Determine the [X, Y] coordinate at the center of the cell enclosing the given text.  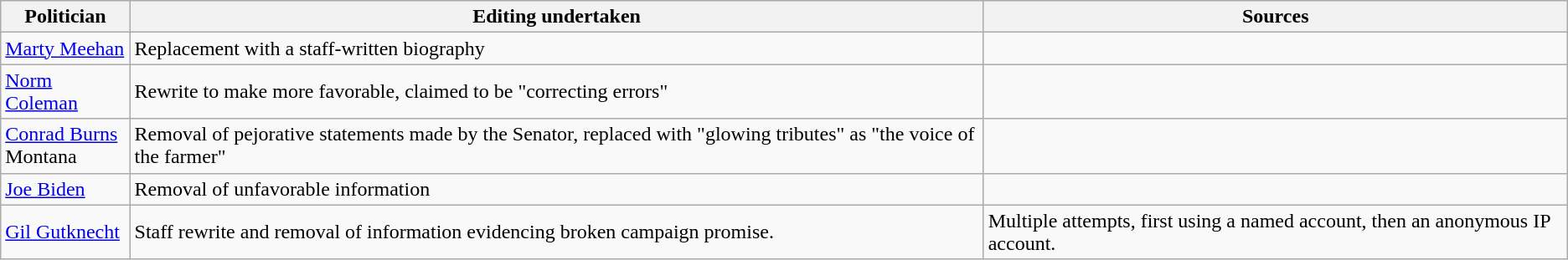
Rewrite to make more favorable, claimed to be "correcting errors" [556, 92]
Norm Coleman [65, 92]
Editing undertaken [556, 17]
Removal of unfavorable information [556, 189]
Gil Gutknecht [65, 232]
Staff rewrite and removal of information evidencing broken campaign promise. [556, 232]
Multiple attempts, first using a named account, then an anonymous IP account. [1275, 232]
Joe Biden [65, 189]
Sources [1275, 17]
Marty Meehan [65, 48]
Removal of pejorative statements made by the Senator, replaced with "glowing tributes" as "the voice of the farmer" [556, 145]
Politician [65, 17]
Replacement with a staff-written biography [556, 48]
Conrad BurnsMontana [65, 145]
